Search for the cell housing the specified text and yield its (X, Y) center coordinate. 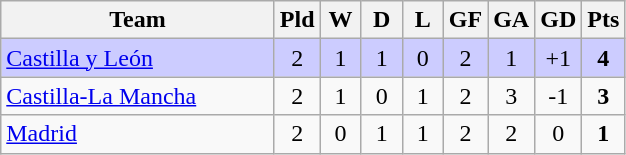
Team (138, 20)
D (382, 20)
4 (604, 58)
GF (465, 20)
Castilla y León (138, 58)
-1 (558, 96)
GA (512, 20)
Castilla-La Mancha (138, 96)
Pld (297, 20)
GD (558, 20)
W (340, 20)
Pts (604, 20)
+1 (558, 58)
Madrid (138, 134)
L (422, 20)
